Output the (X, Y) coordinate of the center of the cell containing the given text.  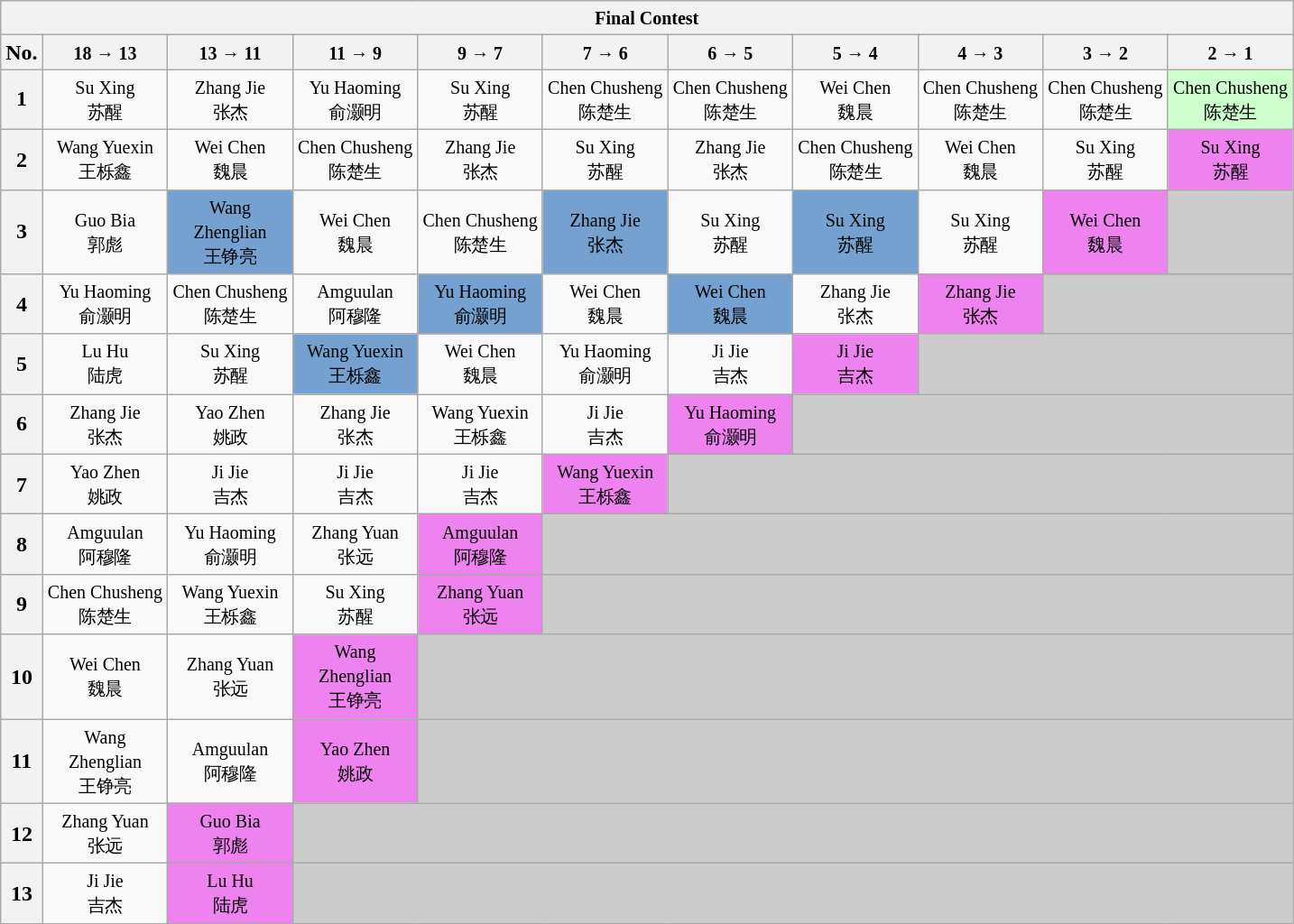
7 (22, 484)
1 (22, 99)
2 → 1 (1231, 52)
5 (22, 365)
10 (22, 677)
9 → 7 (480, 52)
18 → 13 (105, 52)
4 → 3 (980, 52)
13 (22, 893)
11 → 9 (356, 52)
13 → 11 (231, 52)
6 → 5 (731, 52)
3 → 2 (1106, 52)
6 (22, 424)
4 (22, 305)
11 (22, 761)
8 (22, 545)
7 → 6 (605, 52)
2 (22, 159)
Final Contest (647, 18)
No. (22, 52)
3 (22, 232)
5 → 4 (855, 52)
12 (22, 834)
9 (22, 605)
